Extract the (X, Y) coordinate from the center of the cell holding the provided text.  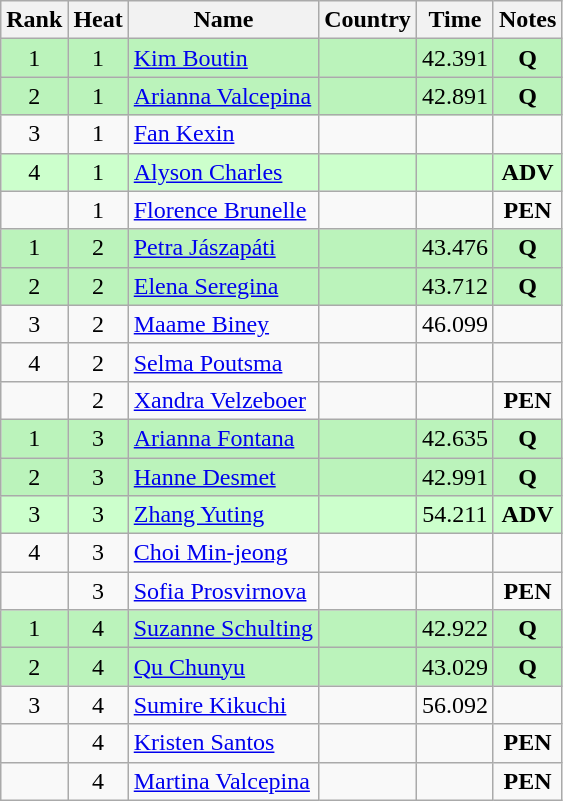
Notes (527, 20)
Sumire Kikuchi (223, 705)
Heat (98, 20)
Arianna Valcepina (223, 96)
Selma Poutsma (223, 362)
Time (454, 20)
42.635 (454, 438)
Choi Min-jeong (223, 553)
Xandra Velzeboer (223, 400)
Sofia Prosvirnova (223, 591)
Arianna Fontana (223, 438)
Suzanne Schulting (223, 629)
43.476 (454, 248)
Petra Jászapáti (223, 248)
54.211 (454, 515)
42.891 (454, 96)
Kim Boutin (223, 58)
Florence Brunelle (223, 210)
Kristen Santos (223, 743)
42.391 (454, 58)
Martina Valcepina (223, 781)
46.099 (454, 324)
Country (368, 20)
Qu Chunyu (223, 667)
42.922 (454, 629)
Hanne Desmet (223, 477)
42.991 (454, 477)
Alyson Charles (223, 172)
Name (223, 20)
56.092 (454, 705)
Rank (34, 20)
Fan Kexin (223, 134)
Zhang Yuting (223, 515)
Maame Biney (223, 324)
43.712 (454, 286)
43.029 (454, 667)
Elena Seregina (223, 286)
